Return the (x, y) coordinate for the center point of the cell that contains the specified text.  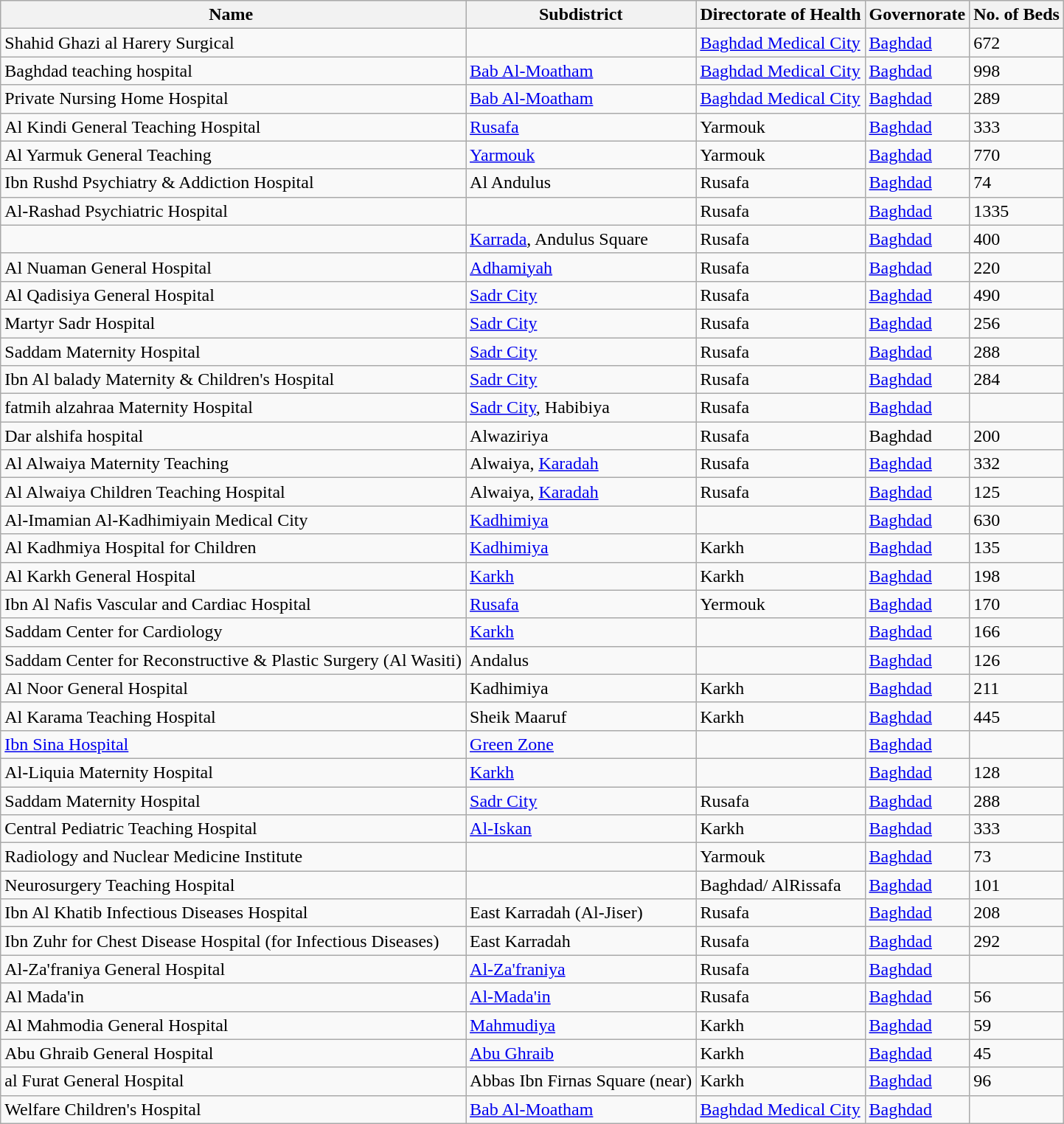
Alwaziriya (581, 436)
Al-Mada'in (581, 997)
211 (1017, 688)
Al Karkh General Hospital (233, 576)
Ibn Al Khatib Infectious Diseases Hospital (233, 913)
198 (1017, 576)
73 (1017, 857)
Sheik Maaruf (581, 716)
Al-Za'franiya (581, 969)
166 (1017, 632)
Al-Za'franiya General Hospital (233, 969)
Governorate (917, 15)
Radiology and Nuclear Medicine Institute (233, 857)
128 (1017, 772)
289 (1017, 99)
672 (1017, 43)
Al Qadisiya General Hospital (233, 295)
Baghdad/ AlRissafa (780, 885)
Welfare Children's Hospital (233, 1109)
Al Mahmodia General Hospital (233, 1025)
Al Karama Teaching Hospital (233, 716)
45 (1017, 1053)
125 (1017, 492)
445 (1017, 716)
56 (1017, 997)
Shahid Ghazi al Harery Surgical (233, 43)
Ibn Sina Hospital (233, 744)
Abbas Ibn Firnas Square (near) (581, 1081)
998 (1017, 71)
Karrada, Andulus Square (581, 239)
Al Mada'in (233, 997)
135 (1017, 548)
Al Noor General Hospital (233, 688)
Martyr Sadr Hospital (233, 323)
Baghdad teaching hospital (233, 71)
Yermouk (780, 604)
284 (1017, 380)
Central Pediatric Teaching Hospital (233, 829)
Green Zone (581, 744)
Al Alwaiya Children Teaching Hospital (233, 492)
630 (1017, 520)
101 (1017, 885)
Al Kindi General Teaching Hospital (233, 127)
Private Nursing Home Hospital (233, 99)
Al-Imamian Al-Kadhimiyain Medical City (233, 520)
Ibn Zuhr for Chest Disease Hospital (for Infectious Diseases) (233, 941)
Abu Ghraib (581, 1053)
East Karradah (581, 941)
59 (1017, 1025)
fatmih alzahraa Maternity Hospital (233, 408)
Al Yarmuk General Teaching (233, 155)
220 (1017, 267)
Name (233, 15)
Dar alshifa hospital (233, 436)
Ibn Al Nafis Vascular and Cardiac Hospital (233, 604)
Subdistrict (581, 15)
Al-Rashad Psychiatric Hospital (233, 211)
256 (1017, 323)
Ibn Al balady Maternity & Children's Hospital (233, 380)
1335 (1017, 211)
74 (1017, 183)
126 (1017, 660)
Abu Ghraib General Hospital (233, 1053)
Al-Iskan (581, 829)
332 (1017, 464)
96 (1017, 1081)
Saddam Center for Cardiology (233, 632)
Sadr City, Habibiya (581, 408)
No. of Beds (1017, 15)
Directorate of Health (780, 15)
Adhamiyah (581, 267)
170 (1017, 604)
200 (1017, 436)
208 (1017, 913)
Al Alwaiya Maternity Teaching (233, 464)
Al Andulus (581, 183)
400 (1017, 239)
770 (1017, 155)
490 (1017, 295)
al Furat General Hospital (233, 1081)
Saddam Center for Reconstructive & Plastic Surgery (Al Wasiti) (233, 660)
Mahmudiya (581, 1025)
Neurosurgery Teaching Hospital (233, 885)
Al Nuaman General Hospital (233, 267)
Ibn Rushd Psychiatry & Addiction Hospital (233, 183)
Al-Liquia Maternity Hospital (233, 772)
292 (1017, 941)
Andalus (581, 660)
Al Kadhmiya Hospital for Children (233, 548)
East Karradah (Al-Jiser) (581, 913)
